Search for the cell housing the specified text and yield its (x, y) center coordinate. 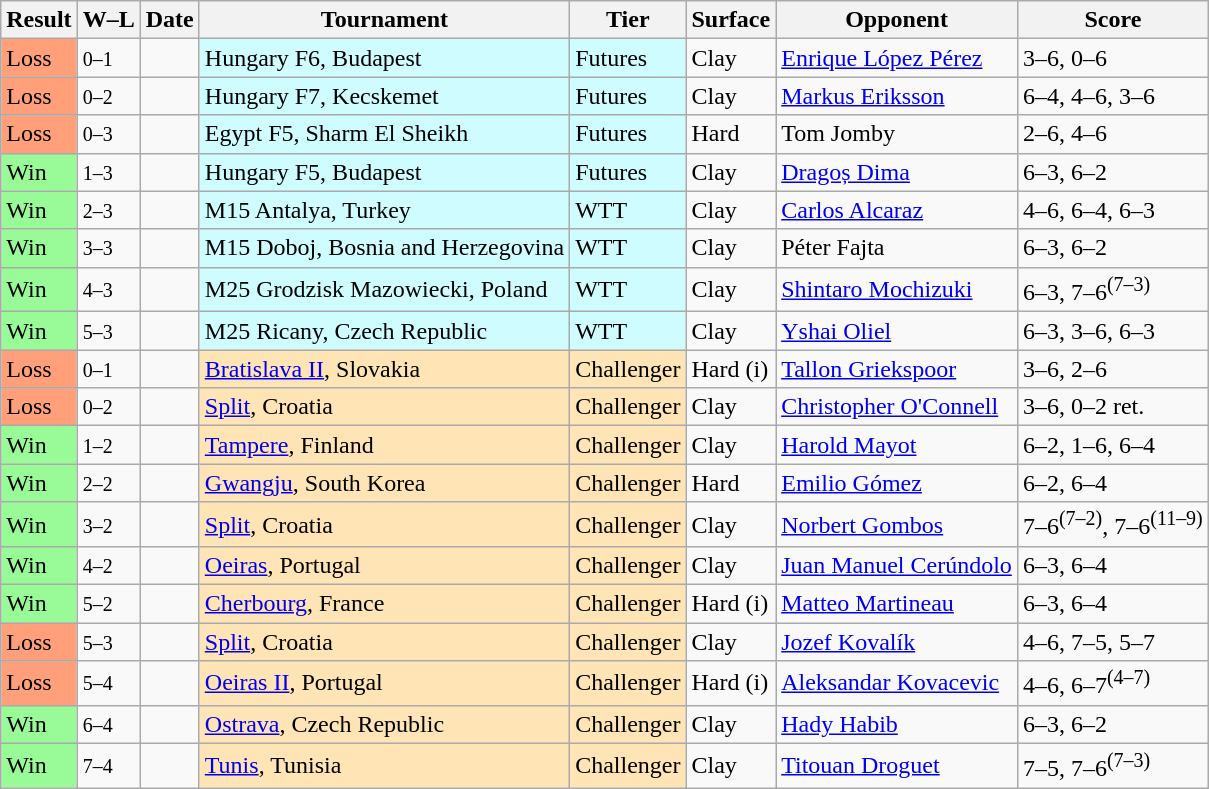
Score (1112, 20)
3–3 (108, 248)
Tallon Griekspoor (897, 369)
5–2 (108, 604)
Hungary F6, Budapest (384, 58)
Aleksandar Kovacevic (897, 684)
2–2 (108, 483)
Oeiras II, Portugal (384, 684)
M15 Doboj, Bosnia and Herzegovina (384, 248)
4–6, 7–5, 5–7 (1112, 642)
Tom Jomby (897, 134)
Hungary F7, Kecskemet (384, 96)
Yshai Oliel (897, 331)
Titouan Droguet (897, 766)
Norbert Gombos (897, 524)
W–L (108, 20)
Dragoș Dima (897, 172)
Juan Manuel Cerúndolo (897, 566)
Enrique López Pérez (897, 58)
Date (170, 20)
Matteo Martineau (897, 604)
Markus Eriksson (897, 96)
4–6, 6–7(4–7) (1112, 684)
Opponent (897, 20)
Bratislava II, Slovakia (384, 369)
6–4, 4–6, 3–6 (1112, 96)
4–3 (108, 290)
Oeiras, Portugal (384, 566)
2–3 (108, 210)
Tunis, Tunisia (384, 766)
3–2 (108, 524)
Result (39, 20)
Carlos Alcaraz (897, 210)
M15 Antalya, Turkey (384, 210)
1–3 (108, 172)
7–4 (108, 766)
6–3, 3–6, 6–3 (1112, 331)
6–2, 1–6, 6–4 (1112, 445)
Jozef Kovalík (897, 642)
0–3 (108, 134)
M25 Grodzisk Mazowiecki, Poland (384, 290)
6–2, 6–4 (1112, 483)
Tournament (384, 20)
3–6, 0–6 (1112, 58)
Harold Mayot (897, 445)
Cherbourg, France (384, 604)
Péter Fajta (897, 248)
4–2 (108, 566)
1–2 (108, 445)
3–6, 0–2 ret. (1112, 407)
7–5, 7–6(7–3) (1112, 766)
2–6, 4–6 (1112, 134)
Egypt F5, Sharm El Sheikh (384, 134)
Hady Habib (897, 724)
3–6, 2–6 (1112, 369)
Emilio Gómez (897, 483)
Tampere, Finland (384, 445)
Shintaro Mochizuki (897, 290)
M25 Ricany, Czech Republic (384, 331)
Hungary F5, Budapest (384, 172)
Tier (628, 20)
4–6, 6–4, 6–3 (1112, 210)
5–4 (108, 684)
Christopher O'Connell (897, 407)
Surface (731, 20)
6–3, 7–6(7–3) (1112, 290)
6–4 (108, 724)
7–6(7–2), 7–6(11–9) (1112, 524)
Gwangju, South Korea (384, 483)
Ostrava, Czech Republic (384, 724)
